For the text-containing cell, return its midpoint in (x, y) coordinate format. 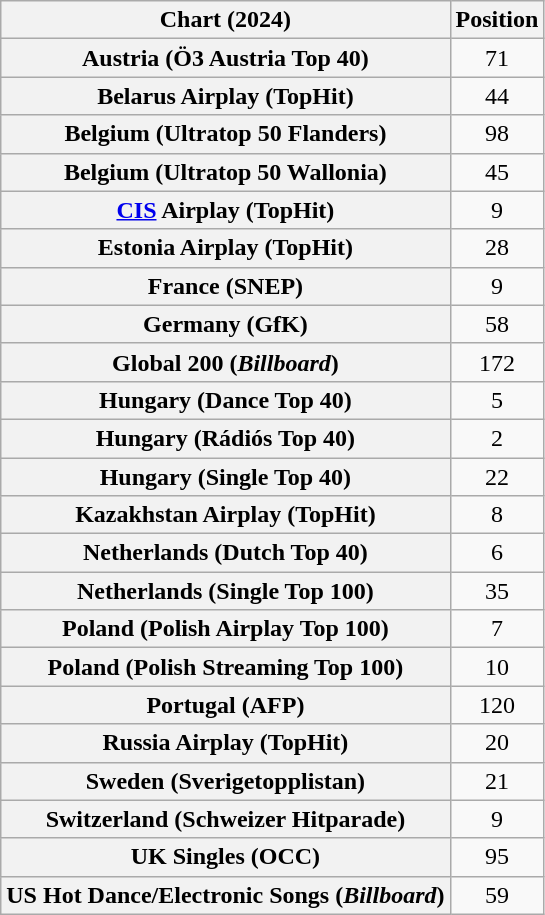
Switzerland (Schweizer Hitparade) (226, 819)
Chart (2024) (226, 20)
Hungary (Rádiós Top 40) (226, 438)
Position (497, 20)
45 (497, 172)
Kazakhstan Airplay (TopHit) (226, 515)
Sweden (Sverigetopplistan) (226, 781)
71 (497, 58)
Belgium (Ultratop 50 Flanders) (226, 134)
10 (497, 667)
Estonia Airplay (TopHit) (226, 248)
7 (497, 629)
Netherlands (Dutch Top 40) (226, 553)
44 (497, 96)
Russia Airplay (TopHit) (226, 743)
6 (497, 553)
CIS Airplay (TopHit) (226, 210)
120 (497, 705)
58 (497, 324)
98 (497, 134)
22 (497, 477)
France (SNEP) (226, 286)
Netherlands (Single Top 100) (226, 591)
Portugal (AFP) (226, 705)
Belgium (Ultratop 50 Wallonia) (226, 172)
Germany (GfK) (226, 324)
59 (497, 895)
Global 200 (Billboard) (226, 362)
35 (497, 591)
95 (497, 857)
Poland (Polish Streaming Top 100) (226, 667)
Belarus Airplay (TopHit) (226, 96)
2 (497, 438)
Hungary (Single Top 40) (226, 477)
5 (497, 400)
Austria (Ö3 Austria Top 40) (226, 58)
28 (497, 248)
8 (497, 515)
21 (497, 781)
Poland (Polish Airplay Top 100) (226, 629)
172 (497, 362)
US Hot Dance/Electronic Songs (Billboard) (226, 895)
20 (497, 743)
Hungary (Dance Top 40) (226, 400)
UK Singles (OCC) (226, 857)
